Locate the cell with the specified text and output its [x, y] center coordinate. 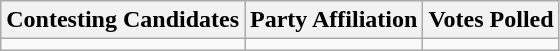
Party Affiliation [334, 20]
Contesting Candidates [123, 20]
Votes Polled [491, 20]
